Detect which cell encompasses the target text, then output its (X, Y) center coordinate. 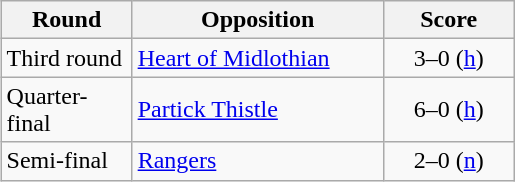
Rangers (258, 161)
Third round (66, 58)
Opposition (258, 20)
Quarter-final (66, 110)
2–0 (n) (448, 161)
Round (66, 20)
Score (448, 20)
Semi-final (66, 161)
3–0 (h) (448, 58)
Heart of Midlothian (258, 58)
Partick Thistle (258, 110)
6–0 (h) (448, 110)
